For the text-containing cell, return its midpoint in (X, Y) coordinate format. 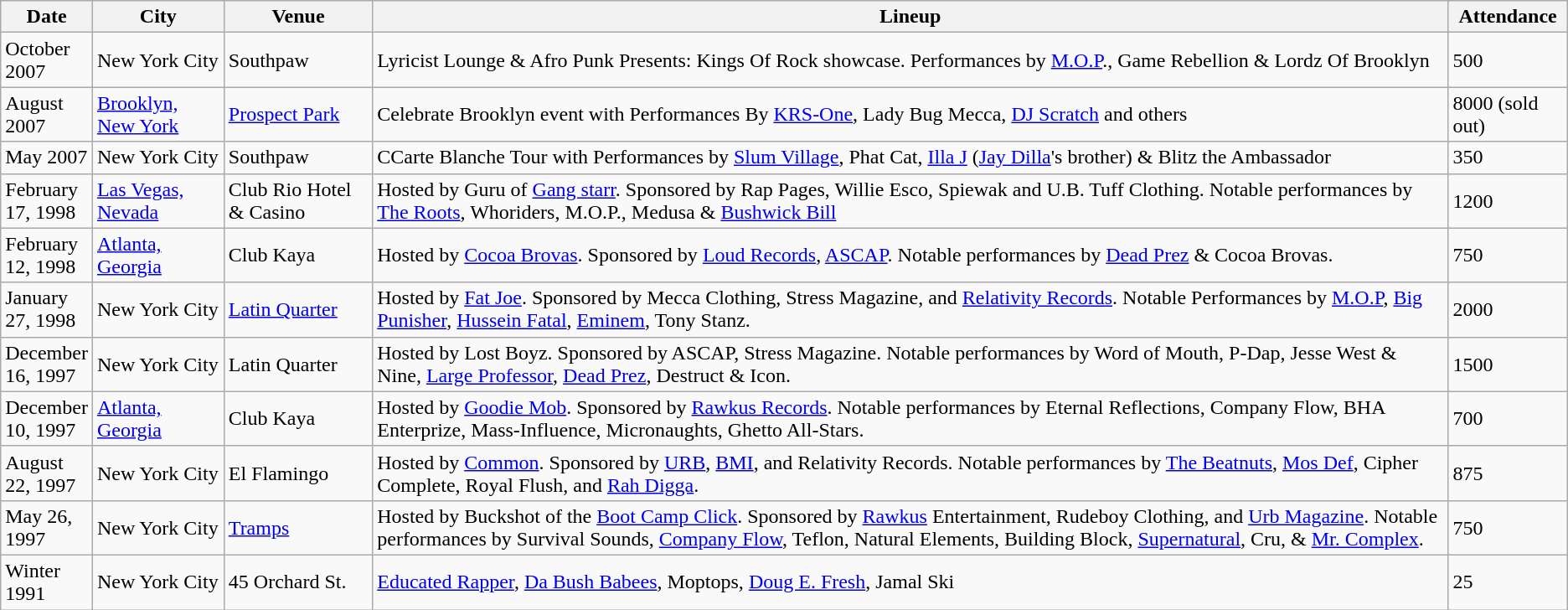
CCarte Blanche Tour with Performances by Slum Village, Phat Cat, Illa J (Jay Dilla's brother) & Blitz the Ambassador (910, 158)
45 Orchard St. (298, 582)
Tramps (298, 528)
500 (1508, 60)
February 12, 1998 (47, 255)
Las Vegas, Nevada (157, 201)
Celebrate Brooklyn event with Performances By KRS-One, Lady Bug Mecca, DJ Scratch and others (910, 114)
Lineup (910, 17)
El Flamingo (298, 473)
Lyricist Lounge & Afro Punk Presents: Kings Of Rock showcase. Performances by M.O.P., Game Rebellion & Lordz Of Brooklyn (910, 60)
Club Rio Hotel & Casino (298, 201)
1200 (1508, 201)
February 17, 1998 (47, 201)
May 26, 1997 (47, 528)
Educated Rapper, Da Bush Babees, Moptops, Doug E. Fresh, Jamal Ski (910, 582)
8000 (sold out) (1508, 114)
May 2007 (47, 158)
350 (1508, 158)
City (157, 17)
2000 (1508, 310)
700 (1508, 419)
January 27, 1998 (47, 310)
Brooklyn, New York (157, 114)
Hosted by Cocoa Brovas. Sponsored by Loud Records, ASCAP. Notable performances by Dead Prez & Cocoa Brovas. (910, 255)
Attendance (1508, 17)
875 (1508, 473)
Venue (298, 17)
August 2007 (47, 114)
Date (47, 17)
1500 (1508, 364)
Prospect Park (298, 114)
August 22, 1997 (47, 473)
25 (1508, 582)
October 2007 (47, 60)
December 10, 1997 (47, 419)
December 16, 1997 (47, 364)
Winter 1991 (47, 582)
